Search for the cell housing the specified text and yield its [X, Y] center coordinate. 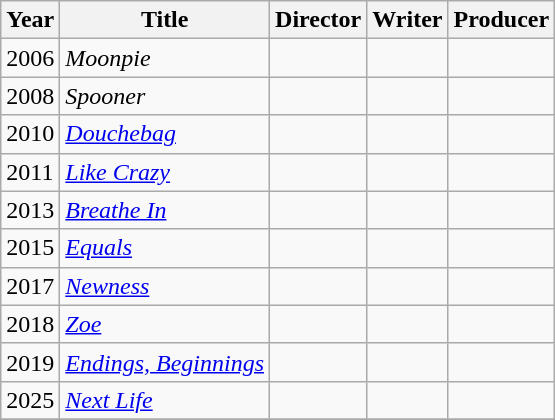
2019 [30, 362]
2015 [30, 248]
2013 [30, 210]
Spooner [165, 96]
2008 [30, 96]
Director [318, 20]
Like Crazy [165, 172]
Year [30, 20]
Moonpie [165, 58]
2018 [30, 324]
Equals [165, 248]
Breathe In [165, 210]
Zoe [165, 324]
Title [165, 20]
Producer [502, 20]
Douchebag [165, 134]
2017 [30, 286]
2011 [30, 172]
2006 [30, 58]
2010 [30, 134]
Endings, Beginnings [165, 362]
2025 [30, 400]
Writer [408, 20]
Next Life [165, 400]
Newness [165, 286]
